Extract the (x, y) coordinate from the center of the cell holding the provided text.  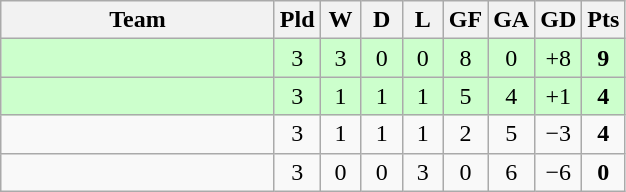
Pld (297, 20)
Team (138, 20)
6 (512, 172)
GD (558, 20)
GA (512, 20)
−6 (558, 172)
8 (465, 58)
9 (604, 58)
2 (465, 134)
W (340, 20)
D (382, 20)
GF (465, 20)
L (422, 20)
+8 (558, 58)
+1 (558, 96)
−3 (558, 134)
Pts (604, 20)
